Output the [x, y] coordinate of the center of the cell containing the given text.  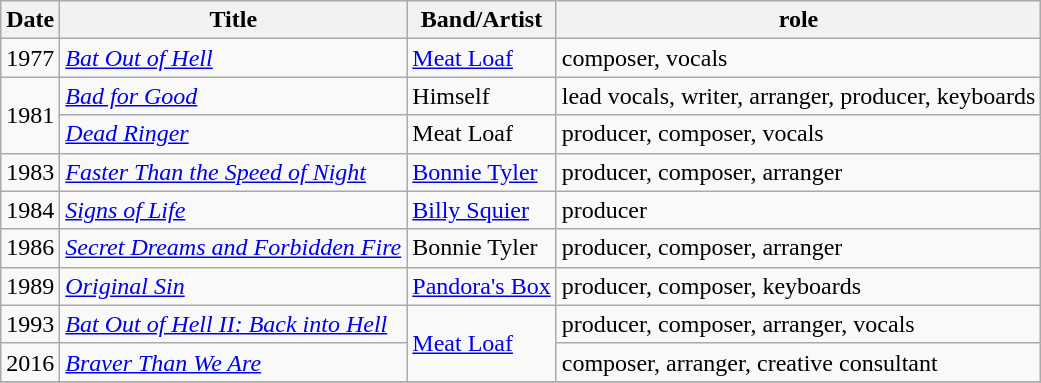
Secret Dreams and Forbidden Fire [234, 248]
1986 [30, 248]
1981 [30, 115]
1984 [30, 210]
Bat Out of Hell [234, 58]
composer, arranger, creative consultant [798, 362]
Pandora's Box [482, 286]
lead vocals, writer, arranger, producer, keyboards [798, 96]
Original Sin [234, 286]
1993 [30, 324]
Dead Ringer [234, 134]
2016 [30, 362]
Braver Than We Are [234, 362]
producer, composer, arranger, vocals [798, 324]
Date [30, 20]
Signs of Life [234, 210]
producer, composer, keyboards [798, 286]
Title [234, 20]
composer, vocals [798, 58]
1983 [30, 172]
1977 [30, 58]
Billy Squier [482, 210]
Bad for Good [234, 96]
role [798, 20]
producer [798, 210]
1989 [30, 286]
Band/Artist [482, 20]
producer, composer, vocals [798, 134]
Faster Than the Speed of Night [234, 172]
Bat Out of Hell II: Back into Hell [234, 324]
Himself [482, 96]
